Capture the cell that displays the provided text and extract its (X, Y) central coordinate. 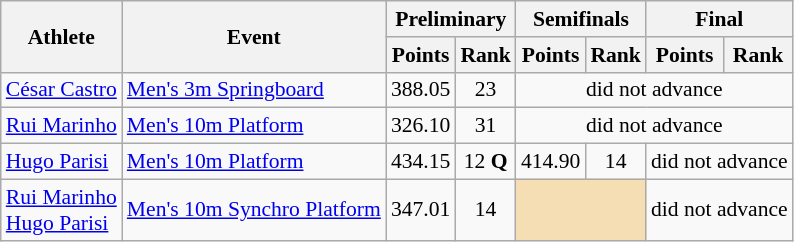
Rui MarinhoHugo Parisi (62, 210)
31 (486, 126)
Rui Marinho (62, 126)
Men's 10m Synchro Platform (254, 210)
Athlete (62, 36)
Preliminary (451, 19)
Final (720, 19)
Men's 3m Springboard (254, 90)
23 (486, 90)
414.90 (550, 162)
434.15 (420, 162)
Event (254, 36)
César Castro (62, 90)
388.05 (420, 90)
347.01 (420, 210)
Hugo Parisi (62, 162)
326.10 (420, 126)
12 Q (486, 162)
Semifinals (581, 19)
